Pinpoint the cell where the given text exists, returning its (x, y) midpoint coordinate. 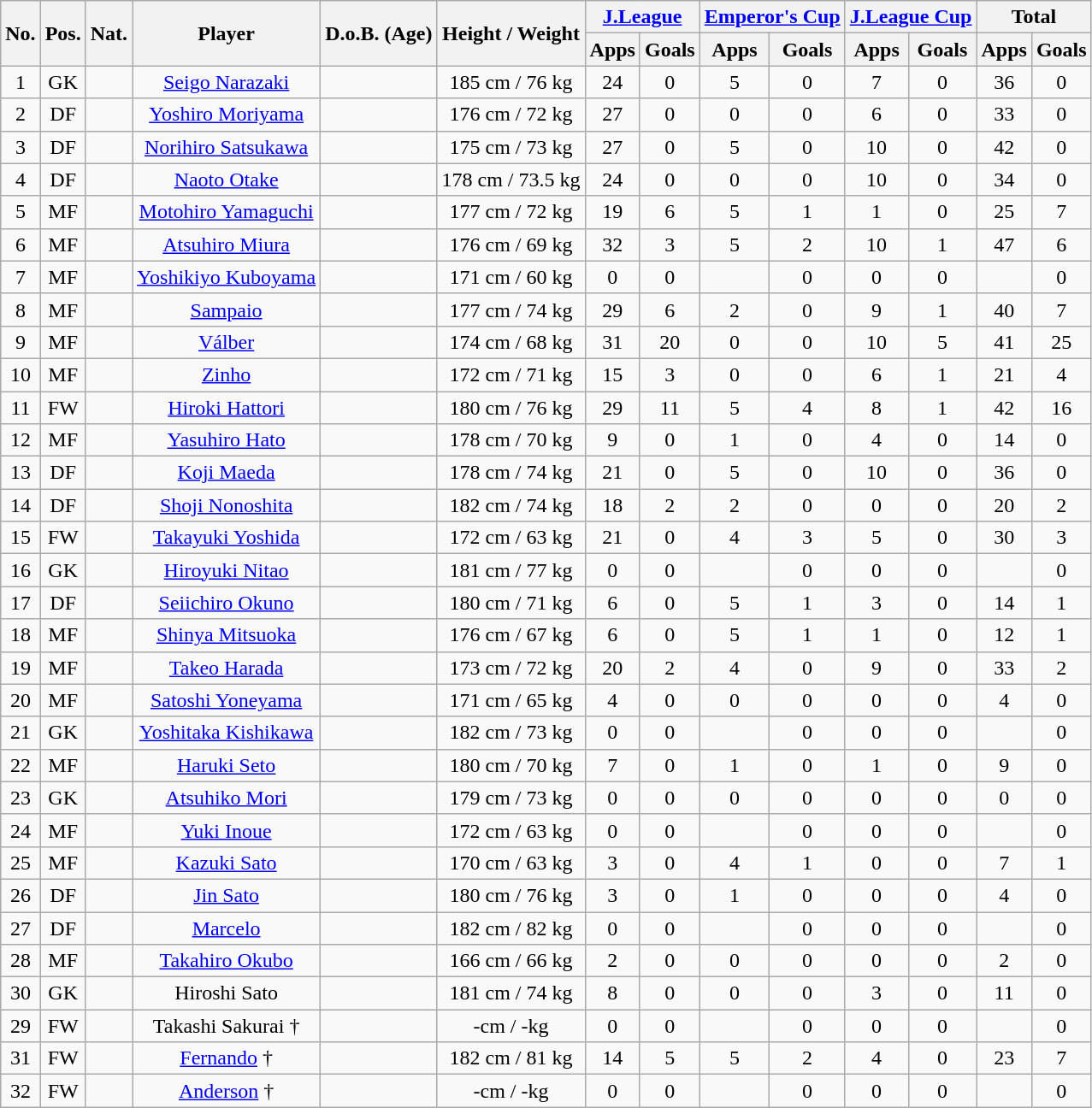
Hiroshi Sato (227, 993)
Takahiro Okubo (227, 961)
Atsuhiro Miura (227, 245)
Haruki Seto (227, 765)
181 cm / 77 kg (511, 570)
Pos. (63, 33)
Hiroyuki Nitao (227, 570)
40 (1004, 309)
No. (21, 33)
178 cm / 73.5 kg (511, 180)
176 cm / 69 kg (511, 245)
Yoshikiyo Kuboyama (227, 277)
170 cm / 63 kg (511, 863)
Shoji Nonoshita (227, 505)
D.o.B. (Age) (379, 33)
26 (21, 895)
Takeo Harada (227, 668)
180 cm / 71 kg (511, 603)
22 (21, 765)
182 cm / 82 kg (511, 928)
178 cm / 70 kg (511, 440)
177 cm / 74 kg (511, 309)
Kazuki Sato (227, 863)
Anderson † (227, 1091)
Válber (227, 342)
171 cm / 65 kg (511, 700)
176 cm / 67 kg (511, 635)
182 cm / 74 kg (511, 505)
172 cm / 71 kg (511, 374)
Seigo Narazaki (227, 82)
Emperor's Cup (772, 17)
Fernando † (227, 1058)
Koji Maeda (227, 473)
34 (1004, 180)
Total (1034, 17)
178 cm / 74 kg (511, 473)
171 cm / 60 kg (511, 277)
Norihiro Satsukawa (227, 147)
166 cm / 66 kg (511, 961)
Height / Weight (511, 33)
Takashi Sakurai † (227, 1026)
Naoto Otake (227, 180)
Shinya Mitsuoka (227, 635)
17 (21, 603)
Atsuhiko Mori (227, 798)
180 cm / 70 kg (511, 765)
28 (21, 961)
Yoshitaka Kishikawa (227, 733)
Sampaio (227, 309)
182 cm / 81 kg (511, 1058)
J.League Cup (911, 17)
Hiroki Hattori (227, 408)
Yoshiro Moriyama (227, 115)
47 (1004, 245)
176 cm / 72 kg (511, 115)
182 cm / 73 kg (511, 733)
41 (1004, 342)
Takayuki Yoshida (227, 538)
185 cm / 76 kg (511, 82)
173 cm / 72 kg (511, 668)
Player (227, 33)
Jin Sato (227, 895)
177 cm / 72 kg (511, 212)
Yuki Inoue (227, 830)
Yasuhiro Hato (227, 440)
Satoshi Yoneyama (227, 700)
Nat. (109, 33)
J.League (642, 17)
181 cm / 74 kg (511, 993)
Motohiro Yamaguchi (227, 212)
179 cm / 73 kg (511, 798)
174 cm / 68 kg (511, 342)
Zinho (227, 374)
Seiichiro Okuno (227, 603)
175 cm / 73 kg (511, 147)
13 (21, 473)
Marcelo (227, 928)
